Detect which cell encompasses the target text, then output its [X, Y] center coordinate. 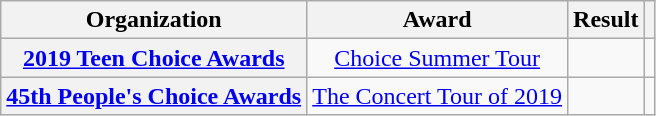
Organization [154, 20]
2019 Teen Choice Awards [154, 58]
Award [438, 20]
Choice Summer Tour [438, 58]
45th People's Choice Awards [154, 96]
The Concert Tour of 2019 [438, 96]
Result [606, 20]
